Extract the [X, Y] coordinate from the center of the cell holding the provided text.  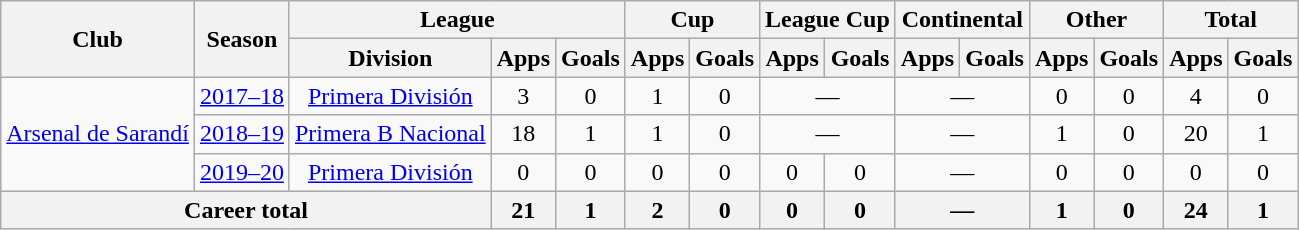
4 [1196, 96]
Total [1231, 20]
2018–19 [242, 134]
Arsenal de Sarandí [98, 134]
21 [523, 210]
Primera B Nacional [390, 134]
Club [98, 39]
Cup [692, 20]
Other [1096, 20]
League Cup [828, 20]
18 [523, 134]
Season [242, 39]
2019–20 [242, 172]
24 [1196, 210]
3 [523, 96]
Continental [962, 20]
2 [657, 210]
League [457, 20]
2017–18 [242, 96]
Division [390, 58]
20 [1196, 134]
Career total [246, 210]
